Search for the cell housing the specified text and yield its [x, y] center coordinate. 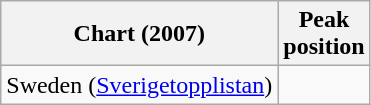
Chart (2007) [140, 34]
Peakposition [324, 34]
Sweden (Sverigetopplistan) [140, 85]
